Output the (X, Y) coordinate of the center of the cell containing the given text.  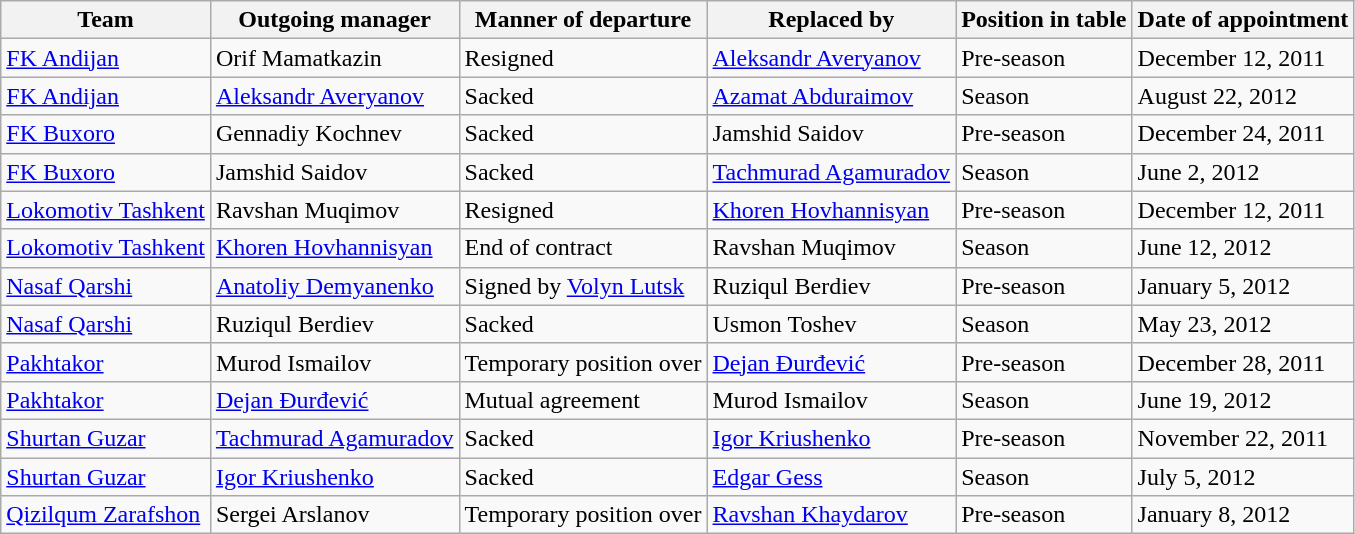
Sergei Arslanov (334, 515)
End of contract (583, 248)
November 22, 2011 (1243, 438)
December 24, 2011 (1243, 134)
Qizilqum Zarafshon (106, 515)
Mutual agreement (583, 400)
Signed by Volyn Lutsk (583, 286)
Edgar Gess (832, 477)
January 5, 2012 (1243, 286)
Ravshan Khaydarov (832, 515)
Date of appointment (1243, 20)
Anatoliy Demyanenko (334, 286)
June 19, 2012 (1243, 400)
Replaced by (832, 20)
January 8, 2012 (1243, 515)
August 22, 2012 (1243, 96)
Gennadiy Kochnev (334, 134)
June 2, 2012 (1243, 172)
May 23, 2012 (1243, 324)
Manner of departure (583, 20)
Azamat Abduraimov (832, 96)
July 5, 2012 (1243, 477)
Usmon Toshev (832, 324)
Team (106, 20)
June 12, 2012 (1243, 248)
December 28, 2011 (1243, 362)
Outgoing manager (334, 20)
Position in table (1044, 20)
Orif Mamatkazin (334, 58)
